For the text-containing cell, return its midpoint in [x, y] coordinate format. 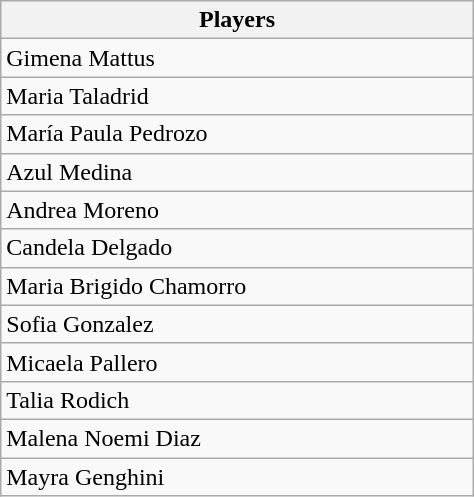
Candela Delgado [237, 248]
Azul Medina [237, 172]
Mayra Genghini [237, 477]
Sofia Gonzalez [237, 324]
Micaela Pallero [237, 362]
Gimena Mattus [237, 58]
Malena Noemi Diaz [237, 438]
Talia Rodich [237, 400]
Maria Brigido Chamorro [237, 286]
Andrea Moreno [237, 210]
Players [237, 20]
Maria Taladrid [237, 96]
María Paula Pedrozo [237, 134]
